Identify which cell holds the provided text, then report its [x, y] central coordinate. 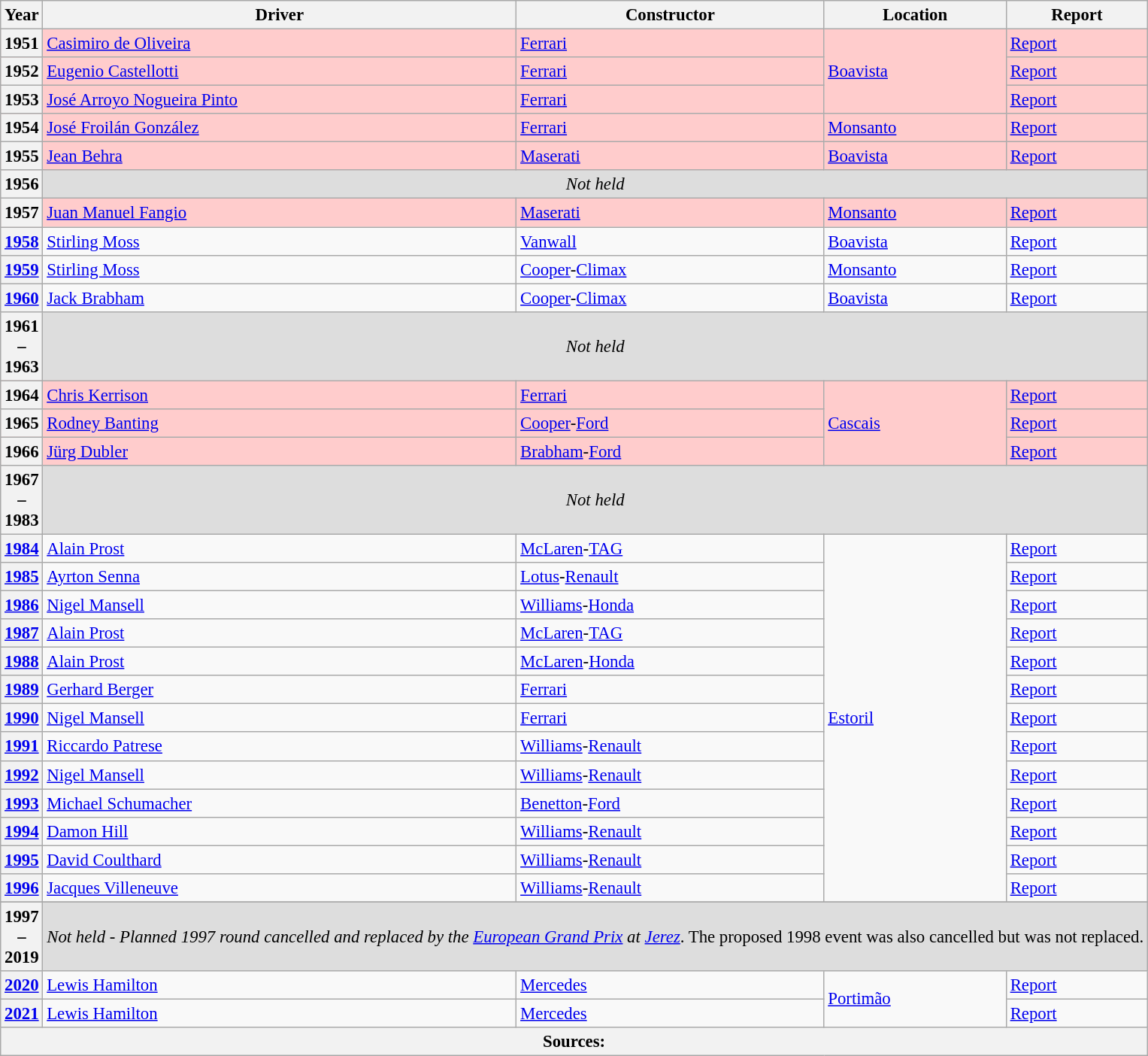
1991 [22, 747]
1959 [22, 269]
1957 [22, 213]
Jean Behra [280, 156]
Jack Brabham [280, 298]
1967–1983 [22, 500]
1961–1963 [22, 346]
1988 [22, 662]
David Coulthard [280, 860]
Ayrton Senna [280, 577]
1995 [22, 860]
1954 [22, 128]
Chris Kerrison [280, 395]
1986 [22, 605]
Riccardo Patrese [280, 747]
Constructor [671, 15]
Portimão [915, 999]
Jürg Dubler [280, 451]
1987 [22, 633]
1960 [22, 298]
Vanwall [671, 241]
Lotus-Renault [671, 577]
1965 [22, 423]
Casimiro de Oliveira [280, 44]
Location [915, 15]
1993 [22, 803]
Rodney Banting [280, 423]
1964 [22, 395]
1951 [22, 44]
Estoril [915, 718]
Eugenio Castellotti [280, 71]
Damon Hill [280, 831]
1966 [22, 451]
Gerhard Berger [280, 690]
2020 [22, 985]
1990 [22, 718]
McLaren-Honda [671, 662]
1994 [22, 831]
Brabham-Ford [671, 451]
1956 [22, 184]
Jacques Villeneuve [280, 888]
Williams-Honda [671, 605]
2021 [22, 1013]
Sources: [574, 1042]
Year [22, 15]
1958 [22, 241]
José Arroyo Nogueira Pinto [280, 100]
Michael Schumacher [280, 803]
1985 [22, 577]
1952 [22, 71]
1996 [22, 888]
Juan Manuel Fangio [280, 213]
José Froilán González [280, 128]
Cooper-Ford [671, 423]
1992 [22, 775]
1984 [22, 548]
1989 [22, 690]
Cascais [915, 423]
Driver [280, 15]
1997–2019 [22, 936]
1953 [22, 100]
1955 [22, 156]
Benetton-Ford [671, 803]
